Scan for the cell matching the given text and deliver its [X, Y] coordinate at center. 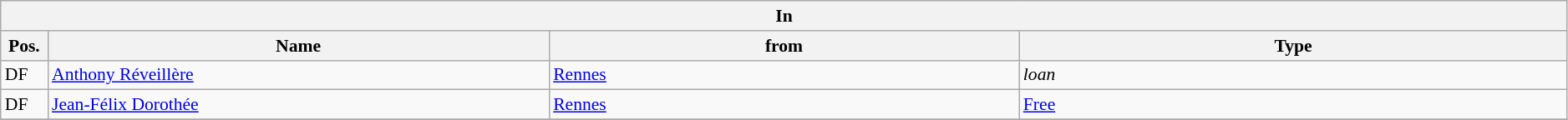
Anthony Réveillère [298, 75]
Name [298, 46]
from [784, 46]
Type [1293, 46]
In [784, 16]
Jean-Félix Dorothée [298, 105]
loan [1293, 75]
Pos. [24, 46]
Free [1293, 105]
